From the cell containing the given text, extract its center point as (x, y) coordinate. 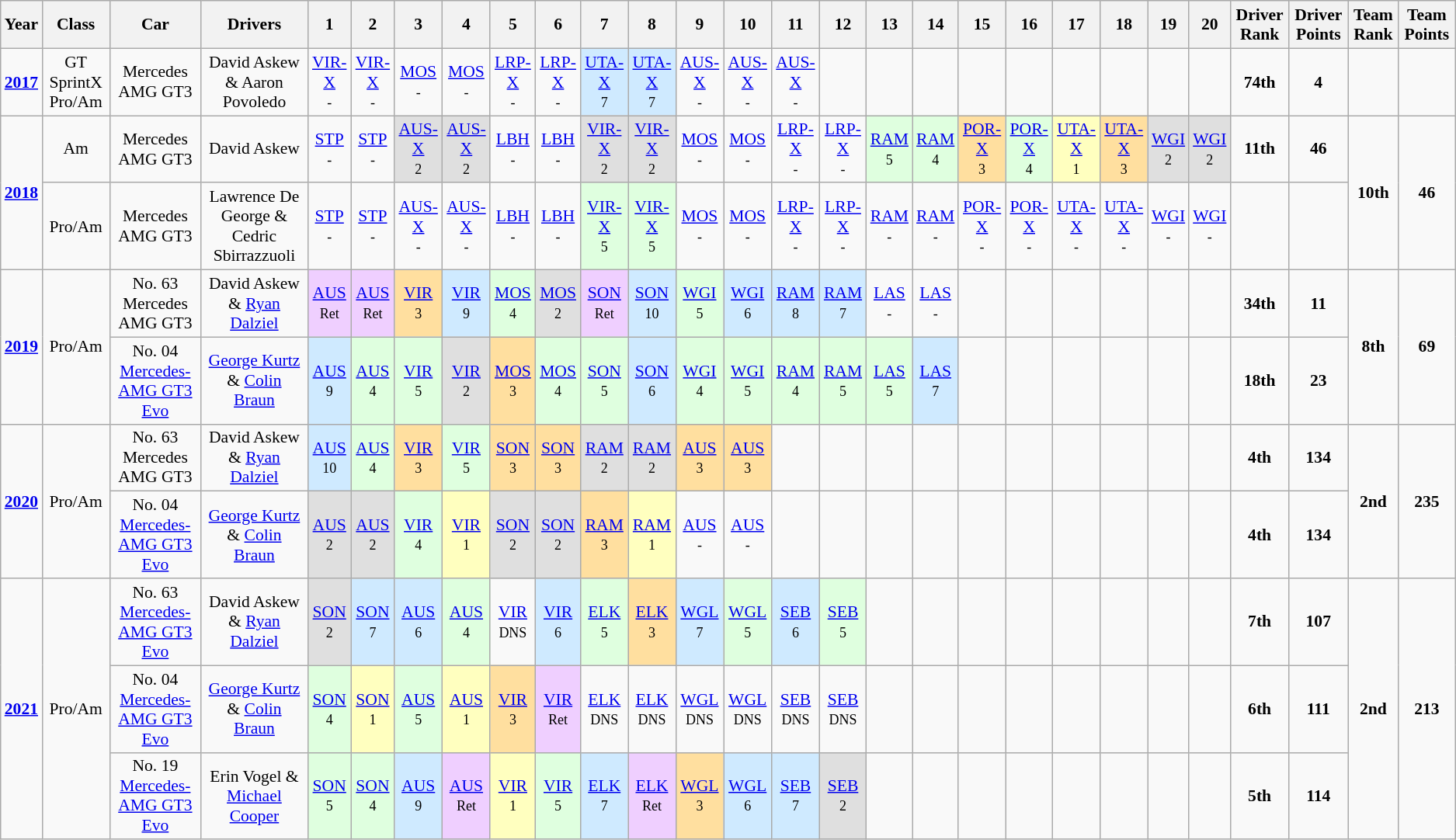
14 (935, 25)
WGL 3 (700, 796)
SON Ret (604, 304)
Team Rank (1373, 25)
10th (1373, 193)
114 (1319, 796)
111 (1319, 709)
Year (22, 25)
15 (982, 25)
6 (558, 25)
RAM 1 (652, 535)
Drivers (255, 25)
8th (1373, 348)
ELK 5 (604, 622)
AUS 5 (419, 709)
SEB 7 (796, 796)
5th (1260, 796)
MOS2 (558, 304)
WGI 6 (748, 304)
107 (1319, 622)
Driver Points (1319, 25)
Lawrence De George & Cedric Sbirrazzuoli (255, 227)
19 (1168, 25)
SEB 2 (843, 796)
ELK Ret (652, 796)
AUS 6 (419, 622)
VIR DNS (513, 622)
SON 6 (652, 380)
UTA-X 3 (1124, 149)
SON 1 (373, 709)
3 (419, 25)
7 (604, 25)
2017 (22, 82)
RAM 3 (604, 535)
235 (1427, 502)
No. 63 Mercedes-AMG GT3 Evo (155, 622)
17 (1076, 25)
Erin Vogel & Michael Cooper (255, 796)
12 (843, 25)
David Askew (255, 149)
2020 (22, 502)
VIR 9 (467, 304)
Driver Rank (1260, 25)
POR-X3 (982, 149)
LAS 5 (890, 380)
Car (155, 25)
13 (890, 25)
213 (1427, 709)
UTA-X 1 (1076, 149)
AUS 1 (467, 709)
20 (1210, 25)
RAM 7 (843, 304)
POR-X4 (1030, 149)
34th (1260, 304)
SEB 6 (796, 622)
2021 (22, 709)
VIR 4 (419, 535)
Class (76, 25)
David Askew & Aaron Povoledo (255, 82)
2 (373, 25)
AUS 10 (329, 458)
No. 19 Mercedes-AMG GT3 Evo (155, 796)
RAM 8 (796, 304)
18 (1124, 25)
SEB 5 (843, 622)
Am (76, 149)
SON 7 (373, 622)
VIR 6 (558, 622)
1 (329, 25)
8 (652, 25)
SON 10 (652, 304)
5 (513, 25)
2018 (22, 193)
74th (1260, 82)
23 (1319, 380)
16 (1030, 25)
11th (1260, 149)
GT SprintX Pro/Am (76, 82)
10 (748, 25)
MOS3 (513, 380)
VIR Ret (558, 709)
ELK 3 (652, 622)
18th (1260, 380)
WGL 7 (700, 622)
69 (1427, 348)
Team Points (1427, 25)
WGI 4 (700, 380)
2019 (22, 348)
ELK 7 (604, 796)
WGL 6 (748, 796)
9 (700, 25)
WGL 5 (748, 622)
6th (1260, 709)
VIR 2 (467, 380)
LAS 7 (935, 380)
7th (1260, 622)
